Capture the cell that displays the provided text and extract its (x, y) central coordinate. 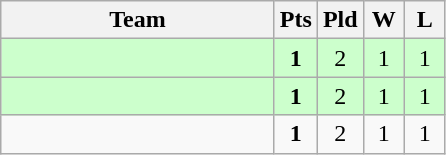
W (384, 20)
Pts (296, 20)
Pld (340, 20)
L (424, 20)
Team (138, 20)
